Extract the [x, y] coordinate from the center of the cell holding the provided text.  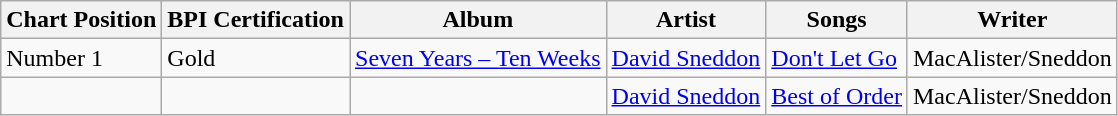
Number 1 [82, 58]
BPI Certification [256, 20]
Seven Years – Ten Weeks [478, 58]
Best of Order [837, 96]
Gold [256, 58]
Chart Position [82, 20]
Don't Let Go [837, 58]
Artist [686, 20]
Songs [837, 20]
Writer [1012, 20]
Album [478, 20]
